Output the (x, y) coordinate of the center of the cell containing the given text.  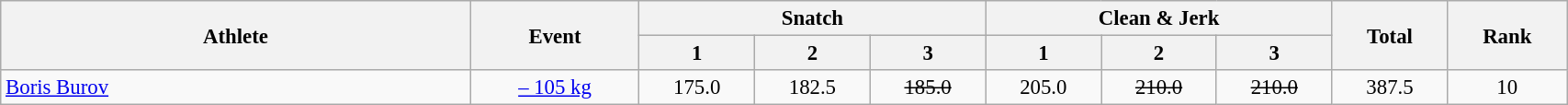
Total (1390, 35)
387.5 (1390, 87)
182.5 (813, 87)
Snatch (812, 18)
10 (1507, 87)
Athlete (235, 35)
Boris Burov (235, 87)
Event (555, 35)
185.0 (928, 87)
– 105 kg (555, 87)
175.0 (697, 87)
Clean & Jerk (1159, 18)
205.0 (1043, 87)
Rank (1507, 35)
